Pinpoint the cell where the given text exists, returning its (X, Y) midpoint coordinate. 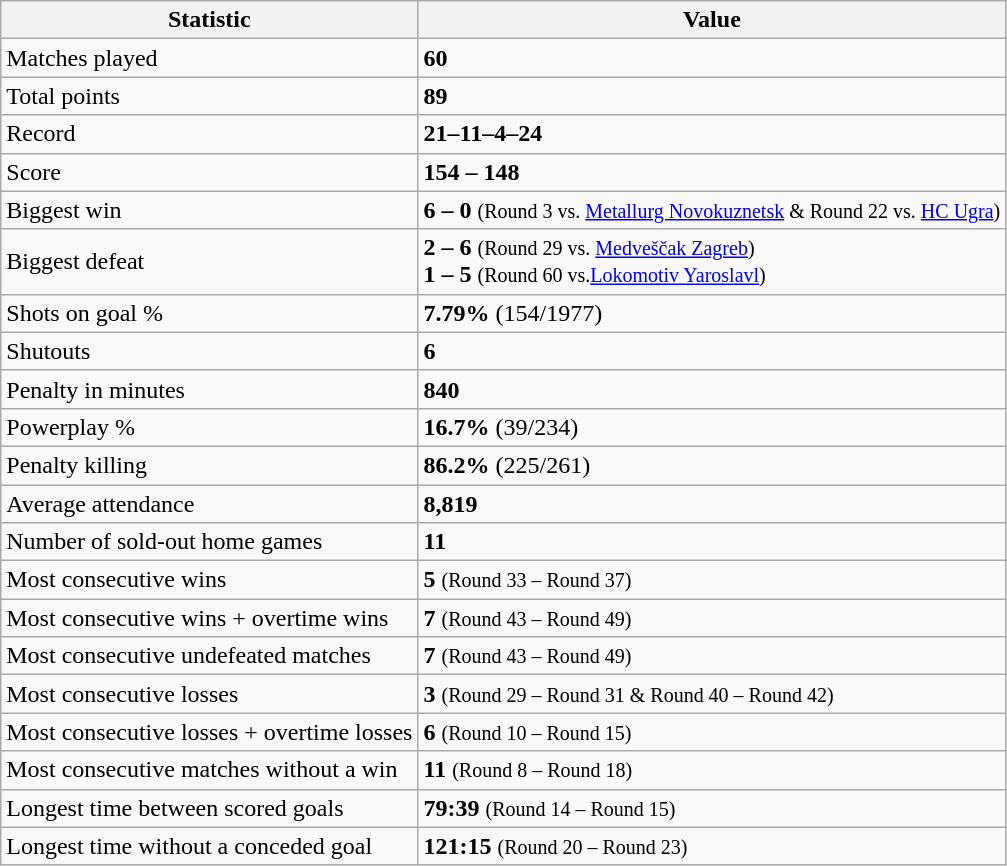
89 (712, 96)
Most consecutive losses (210, 694)
Most consecutive undefeated matches (210, 656)
Score (210, 172)
11 (Round 8 – Round 18) (712, 770)
Shots on goal % (210, 313)
Most consecutive wins + overtime wins (210, 618)
Total points (210, 96)
121:15 (Round 20 – Round 23) (712, 846)
6 (Round 10 – Round 15) (712, 732)
Penalty in minutes (210, 389)
Longest time between scored goals (210, 808)
Powerplay % (210, 427)
79:39 (Round 14 – Round 15) (712, 808)
8,819 (712, 503)
16.7% (39/234) (712, 427)
Statistic (210, 20)
7.79% (154/1977) (712, 313)
Record (210, 134)
2 – 6 (Round 29 vs. Medveščak Zagreb) 1 – 5 (Round 60 vs.Lokomotiv Yaroslavl) (712, 262)
Most consecutive matches without a win (210, 770)
86.2% (225/261) (712, 465)
Longest time without a conceded goal (210, 846)
Shutouts (210, 351)
3 (Round 29 – Round 31 & Round 40 – Round 42) (712, 694)
Biggest defeat (210, 262)
Average attendance (210, 503)
60 (712, 58)
Most consecutive losses + overtime losses (210, 732)
21–11–4–24 (712, 134)
Number of sold-out home games (210, 542)
5 (Round 33 – Round 37) (712, 580)
154 – 148 (712, 172)
Matches played (210, 58)
Penalty killing (210, 465)
11 (712, 542)
6 (712, 351)
Biggest win (210, 210)
Most consecutive wins (210, 580)
840 (712, 389)
6 – 0 (Round 3 vs. Metallurg Novokuznetsk & Round 22 vs. HC Ugra) (712, 210)
Value (712, 20)
